Find where the given text appears and provide that cell's center as [X, Y] coordinate. 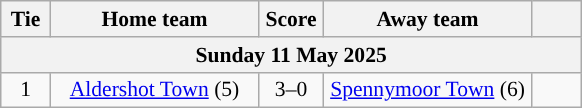
Score [292, 19]
3–0 [292, 90]
Sunday 11 May 2025 [292, 55]
Home team [154, 19]
Aldershot Town (5) [154, 90]
Tie [26, 19]
Away team [427, 19]
1 [26, 90]
Spennymoor Town (6) [427, 90]
